Identify which cell holds the provided text, then report its [X, Y] central coordinate. 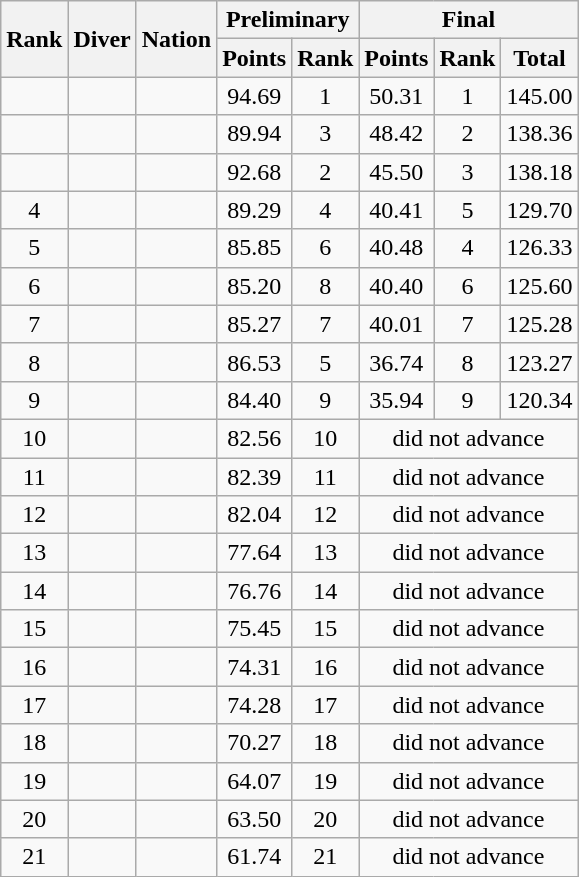
45.50 [396, 172]
123.27 [540, 362]
35.94 [396, 400]
92.68 [254, 172]
89.94 [254, 134]
Diver [102, 39]
75.45 [254, 629]
145.00 [540, 96]
94.69 [254, 96]
36.74 [396, 362]
40.40 [396, 286]
48.42 [396, 134]
63.50 [254, 819]
61.74 [254, 857]
70.27 [254, 743]
76.76 [254, 591]
77.64 [254, 553]
Final [468, 20]
85.27 [254, 324]
50.31 [396, 96]
85.20 [254, 286]
126.33 [540, 248]
Preliminary [288, 20]
82.39 [254, 477]
89.29 [254, 210]
82.04 [254, 515]
64.07 [254, 781]
40.48 [396, 248]
125.28 [540, 324]
86.53 [254, 362]
120.34 [540, 400]
Total [540, 58]
138.36 [540, 134]
82.56 [254, 438]
40.41 [396, 210]
40.01 [396, 324]
Nation [176, 39]
138.18 [540, 172]
129.70 [540, 210]
85.85 [254, 248]
125.60 [540, 286]
74.31 [254, 667]
84.40 [254, 400]
74.28 [254, 705]
